Search for the cell housing the specified text and yield its [x, y] center coordinate. 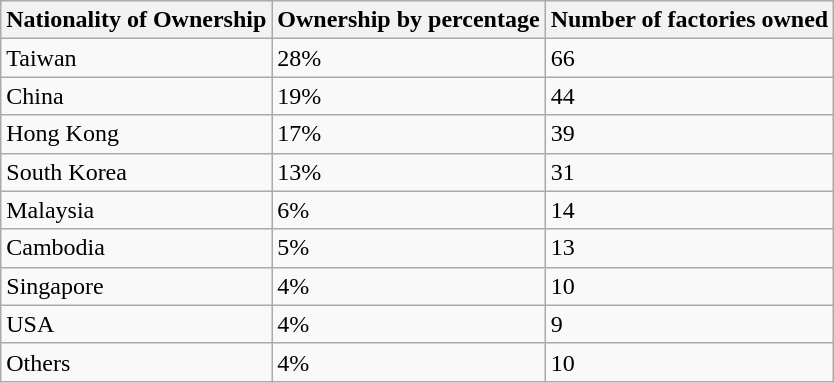
9 [690, 324]
Cambodia [136, 248]
13 [690, 248]
Others [136, 362]
13% [408, 172]
Number of factories owned [690, 20]
Nationality of Ownership [136, 20]
Hong Kong [136, 134]
Singapore [136, 286]
USA [136, 324]
China [136, 96]
28% [408, 58]
14 [690, 210]
44 [690, 96]
31 [690, 172]
66 [690, 58]
Malaysia [136, 210]
17% [408, 134]
39 [690, 134]
Ownership by percentage [408, 20]
19% [408, 96]
5% [408, 248]
6% [408, 210]
South Korea [136, 172]
Taiwan [136, 58]
